Determine the [X, Y] coordinate at the center of the cell enclosing the given text.  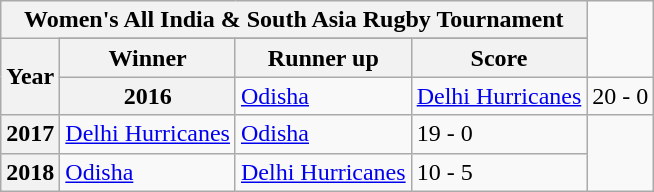
10 - 5 [499, 172]
Runner up [323, 58]
Winner [148, 58]
2017 [30, 134]
Year [30, 77]
20 - 0 [620, 96]
2018 [30, 172]
Women's All India & South Asia Rugby Tournament [294, 20]
2016 [148, 96]
Score [499, 58]
19 - 0 [499, 134]
